Detect which cell encompasses the target text, then output its (x, y) center coordinate. 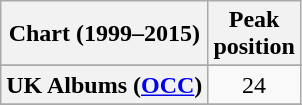
24 (254, 85)
Chart (1999–2015) (104, 34)
UK Albums (OCC) (104, 85)
Peak position (254, 34)
